Identify which cell holds the provided text, then report its [X, Y] central coordinate. 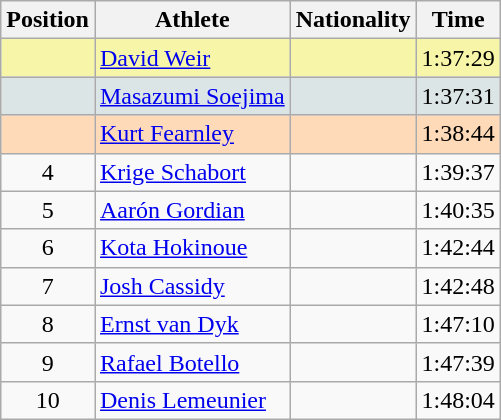
Time [458, 20]
Rafael Botello [192, 362]
1:48:04 [458, 400]
1:37:29 [458, 58]
Athlete [192, 20]
1:42:48 [458, 286]
1:40:35 [458, 210]
Ernst van Dyk [192, 324]
9 [48, 362]
Krige Schabort [192, 172]
Kota Hokinoue [192, 248]
1:47:39 [458, 362]
Josh Cassidy [192, 286]
1:39:37 [458, 172]
8 [48, 324]
Denis Lemeunier [192, 400]
Aarón Gordian [192, 210]
Kurt Fearnley [192, 134]
6 [48, 248]
Masazumi Soejima [192, 96]
David Weir [192, 58]
10 [48, 400]
5 [48, 210]
Nationality [353, 20]
1:47:10 [458, 324]
Position [48, 20]
7 [48, 286]
1:38:44 [458, 134]
4 [48, 172]
1:42:44 [458, 248]
1:37:31 [458, 96]
